Capture the cell that displays the provided text and extract its [X, Y] central coordinate. 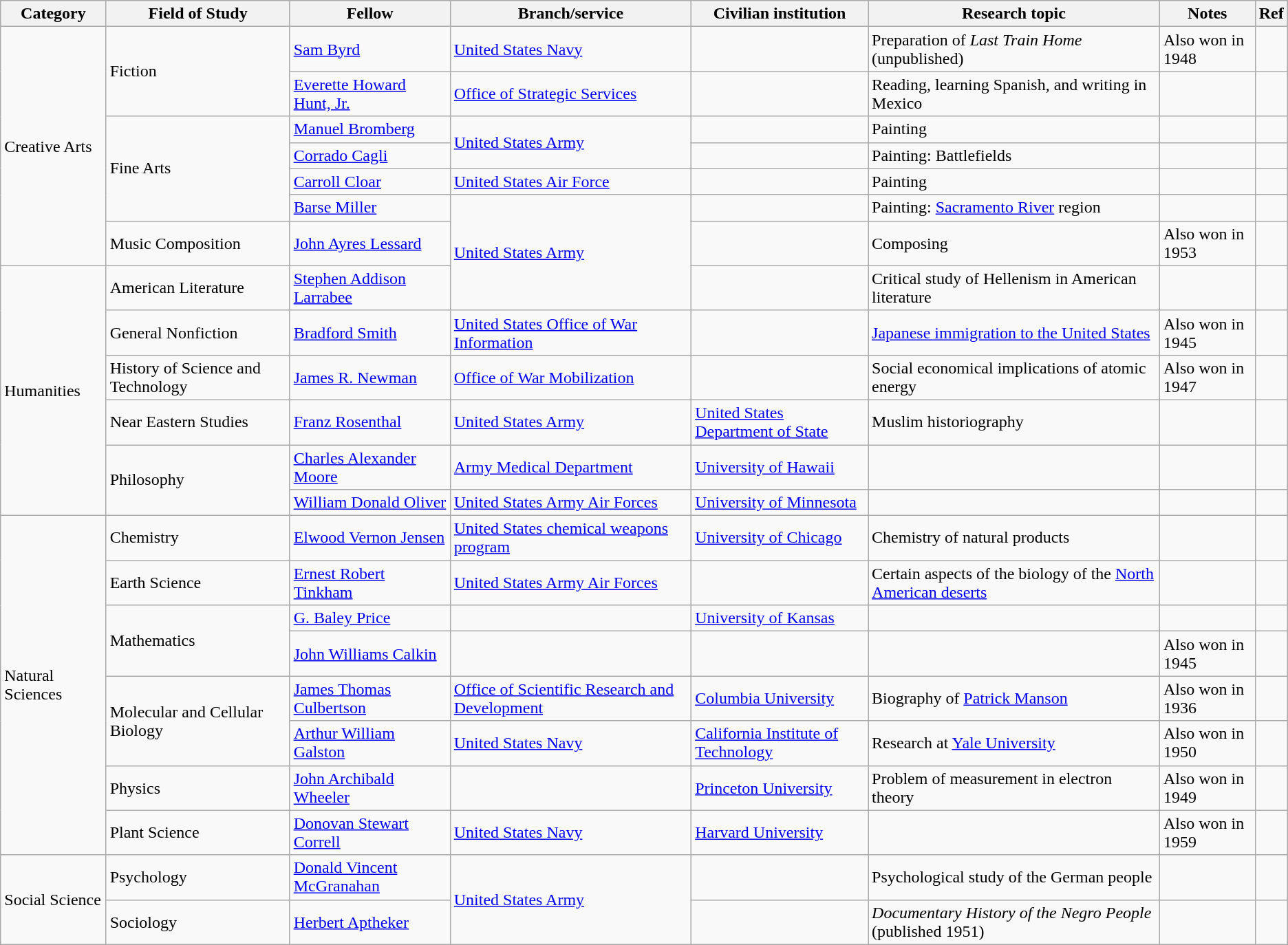
Also won in 1959 [1207, 832]
Preparation of Last Train Home (unpublished) [1014, 50]
Bradford Smith [370, 333]
Also won in 1947 [1207, 377]
Problem of measurement in electron theory [1014, 788]
California Institute of Technology [780, 743]
Army Medical Department [570, 466]
Sam Byrd [370, 50]
Arthur William Galston [370, 743]
Chemistry [198, 538]
Columbia University [780, 699]
Painting: Battlefields [1014, 155]
Also won in 1953 [1207, 243]
Also won in 1949 [1207, 788]
Psychological study of the German people [1014, 878]
Charles Alexander Moore [370, 466]
James Thomas Culbertson [370, 699]
United States chemical weapons program [570, 538]
Near Eastern Studies [198, 422]
Research topic [1014, 14]
Branch/service [570, 14]
Office of Scientific Research and Development [570, 699]
Herbert Aptheker [370, 922]
William Donald Oliver [370, 503]
Certain aspects of the biology of the North American deserts [1014, 583]
University of Hawaii [780, 466]
Office of Strategic Services [570, 94]
General Nonfiction [198, 333]
Psychology [198, 878]
United States Air Force [570, 182]
Mathematics [198, 641]
Barse Miller [370, 208]
Plant Science [198, 832]
Molecular and Cellular Biology [198, 721]
Also won in 1948 [1207, 50]
University of Chicago [780, 538]
American Literature [198, 287]
Painting: Sacramento River region [1014, 208]
Elwood Vernon Jensen [370, 538]
Philosophy [198, 480]
Social Science [54, 900]
United States Department of State [780, 422]
Corrado Cagli [370, 155]
Reading, learning Spanish, and writing in Mexico [1014, 94]
Natural Sciences [54, 686]
Also won in 1936 [1207, 699]
Chemistry of natural products [1014, 538]
Notes [1207, 14]
Creative Arts [54, 146]
Everette Howard Hunt, Jr. [370, 94]
Critical study of Hellenism in American literature [1014, 287]
Donald Vincent McGranahan [370, 878]
James R. Newman [370, 377]
Fiction [198, 72]
Fellow [370, 14]
Music Composition [198, 243]
University of Kansas [780, 618]
Category [54, 14]
Harvard University [780, 832]
Humanities [54, 391]
Biography of Patrick Manson [1014, 699]
University of Minnesota [780, 503]
Franz Rosenthal [370, 422]
Muslim historiography [1014, 422]
Physics [198, 788]
Carroll Cloar [370, 182]
Social economical implications of atomic energy [1014, 377]
Ref [1271, 14]
Stephen Addison Larrabee [370, 287]
John Archibald Wheeler [370, 788]
Donovan Stewart Correll [370, 832]
History of Science and Technology [198, 377]
Manuel Bromberg [370, 129]
Earth Science [198, 583]
Field of Study [198, 14]
John Williams Calkin [370, 653]
John Ayres Lessard [370, 243]
Sociology [198, 922]
Office of War Mobilization [570, 377]
Ernest Robert Tinkham [370, 583]
Fine Arts [198, 169]
Composing [1014, 243]
Documentary History of the Negro People (published 1951) [1014, 922]
Also won in 1950 [1207, 743]
Japanese immigration to the United States [1014, 333]
Civilian institution [780, 14]
Research at Yale University [1014, 743]
United States Office of War Information [570, 333]
Princeton University [780, 788]
G. Baley Price [370, 618]
